Extract the (X, Y) coordinate from the center of the cell holding the provided text.  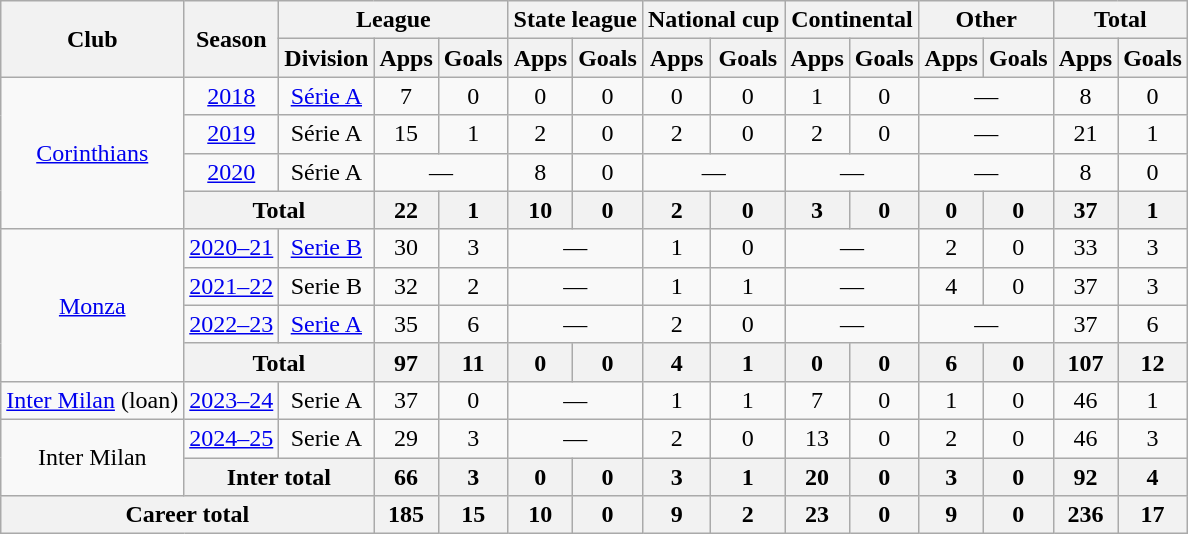
Career total (188, 515)
2019 (232, 134)
Inter Milan (92, 457)
92 (1085, 477)
20 (817, 477)
2020–21 (232, 248)
2024–25 (232, 438)
2018 (232, 96)
Club (92, 39)
2021–22 (232, 286)
State league (575, 20)
32 (406, 286)
Season (232, 39)
17 (1153, 515)
13 (817, 438)
Continental (852, 20)
2020 (232, 172)
2023–24 (232, 400)
21 (1085, 134)
Division (326, 58)
Inter Milan (loan) (92, 400)
2022–23 (232, 324)
League (394, 20)
23 (817, 515)
236 (1085, 515)
National cup (713, 20)
97 (406, 362)
Inter total (279, 477)
Monza (92, 305)
107 (1085, 362)
22 (406, 210)
11 (473, 362)
29 (406, 438)
Corinthians (92, 153)
12 (1153, 362)
33 (1085, 248)
Other (986, 20)
185 (406, 515)
35 (406, 324)
66 (406, 477)
30 (406, 248)
